From the cell containing the given text, extract its center point as (X, Y) coordinate. 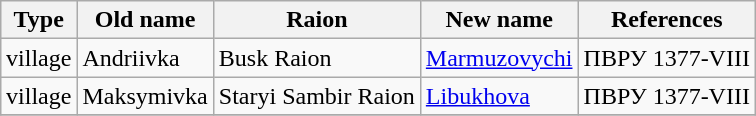
References (666, 20)
Libukhova (499, 96)
Raion (316, 20)
Type (39, 20)
Busk Raion (316, 58)
Maksymivka (145, 96)
New name (499, 20)
Old name (145, 20)
Staryi Sambir Raion (316, 96)
Andriivka (145, 58)
Marmuzovychi (499, 58)
